Return [x, y] of the center of cell containing provided text 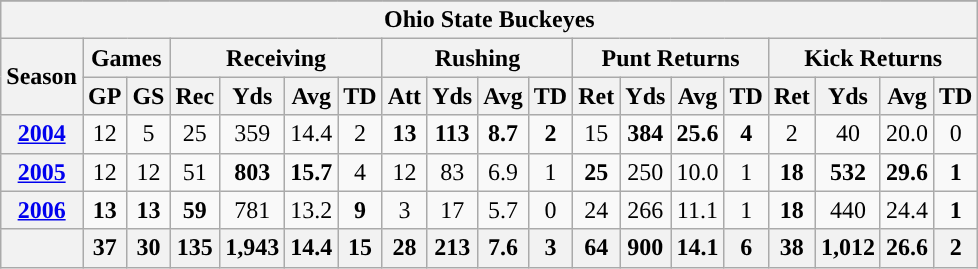
7.6 [504, 248]
25.6 [698, 134]
14.1 [698, 248]
37 [104, 248]
781 [252, 210]
6 [746, 248]
113 [452, 134]
2005 [42, 172]
2004 [42, 134]
250 [646, 172]
10.0 [698, 172]
GP [104, 96]
1,943 [252, 248]
803 [252, 172]
20.0 [906, 134]
Rec [195, 96]
Games [126, 58]
11.1 [698, 210]
17 [452, 210]
26.6 [906, 248]
9 [360, 210]
24.4 [906, 210]
266 [646, 210]
38 [792, 248]
384 [646, 134]
GS [148, 96]
64 [596, 248]
Kick Returns [873, 58]
440 [848, 210]
40 [848, 134]
8.7 [504, 134]
13.2 [312, 210]
2006 [42, 210]
51 [195, 172]
Ohio State Buckeyes [490, 20]
30 [148, 248]
5.7 [504, 210]
900 [646, 248]
532 [848, 172]
Att [404, 96]
Rushing [478, 58]
1,012 [848, 248]
Season [42, 77]
5 [148, 134]
28 [404, 248]
59 [195, 210]
24 [596, 210]
83 [452, 172]
135 [195, 248]
6.9 [504, 172]
Punt Returns [671, 58]
359 [252, 134]
Receiving [276, 58]
213 [452, 248]
15.7 [312, 172]
29.6 [906, 172]
